Search for the cell housing the specified text and yield its [X, Y] center coordinate. 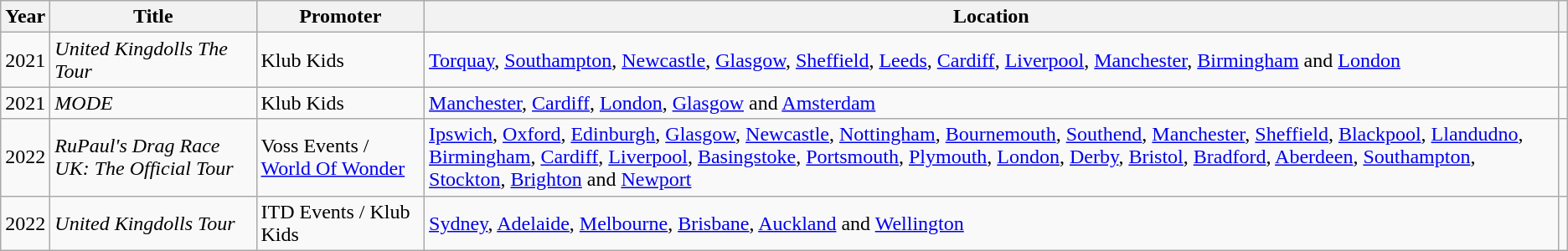
Promoter [340, 17]
Title [153, 17]
RuPaul's Drag Race UK: The Official Tour [153, 157]
Torquay, Southampton, Newcastle, Glasgow, Sheffield, Leeds, Cardiff, Liverpool, Manchester, Birmingham and London [992, 60]
Voss Events / World Of Wonder [340, 157]
Location [992, 17]
MODE [153, 103]
Manchester, Cardiff, London, Glasgow and Amsterdam [992, 103]
United Kingdolls Tour [153, 223]
ITD Events / Klub Kids [340, 223]
United Kingdolls The Tour [153, 60]
Sydney, Adelaide, Melbourne, Brisbane, Auckland and Wellington [992, 223]
Year [25, 17]
